Pinpoint the cell where the given text exists, returning its (X, Y) midpoint coordinate. 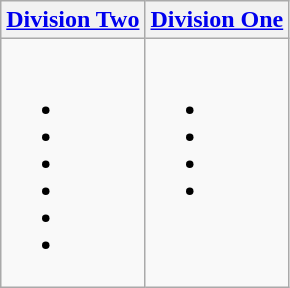
Division One (217, 20)
Division Two (73, 20)
